Output the [X, Y] coordinate of the center of the cell containing the given text.  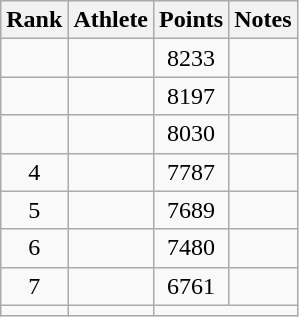
7480 [192, 248]
Athlete [111, 20]
8233 [192, 58]
7 [34, 286]
Rank [34, 20]
7787 [192, 172]
8197 [192, 96]
8030 [192, 134]
4 [34, 172]
6761 [192, 286]
Points [192, 20]
5 [34, 210]
7689 [192, 210]
Notes [263, 20]
6 [34, 248]
